Identify which cell holds the provided text, then report its (X, Y) central coordinate. 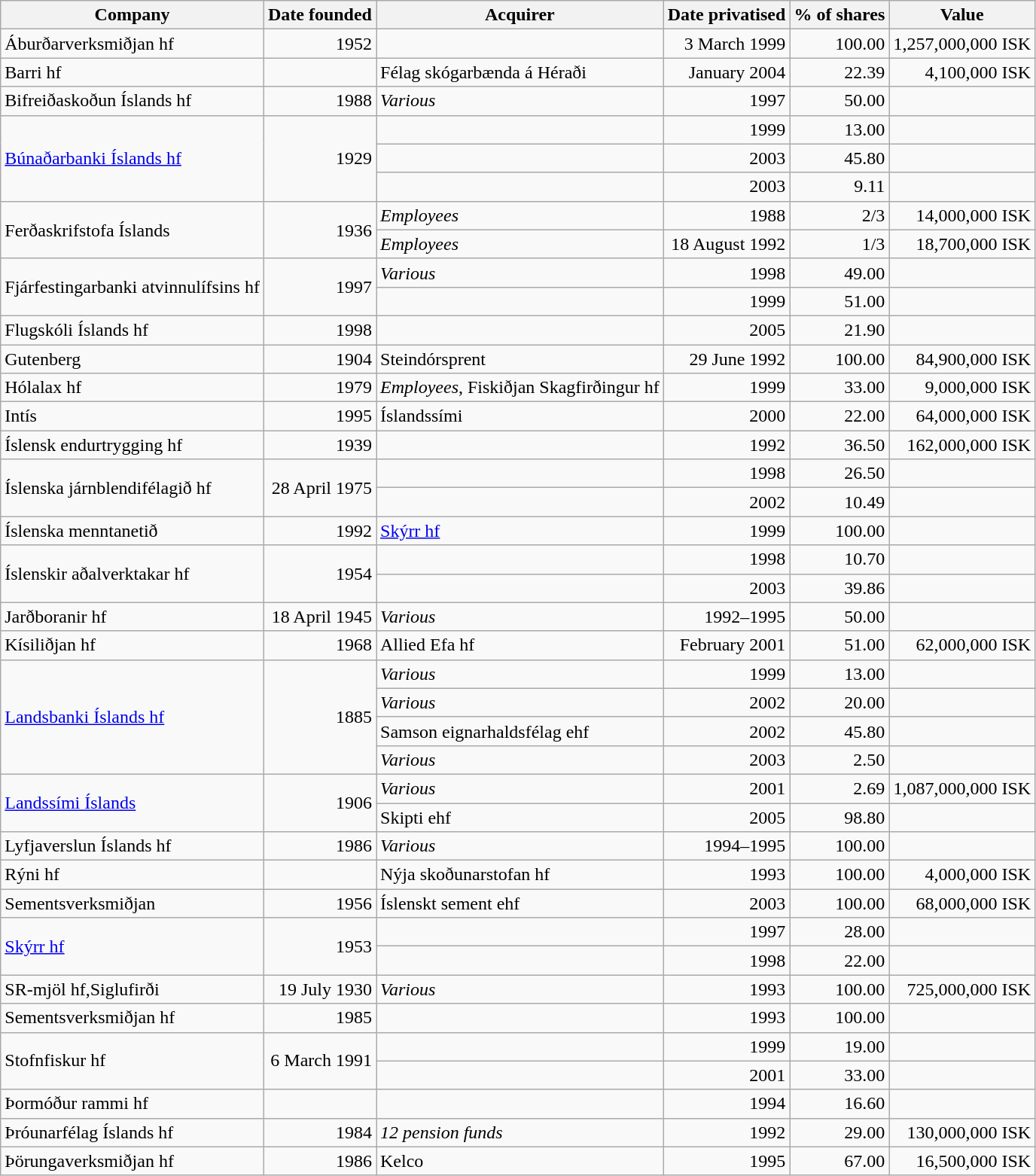
19.00 (839, 1047)
2.50 (839, 760)
28.00 (839, 932)
January 2004 (727, 72)
Þróunarfélag Íslands hf (133, 1132)
98.80 (839, 817)
Íslenskt sement ehf (520, 903)
4,000,000 ISK (962, 875)
12 pension funds (520, 1132)
Intís (133, 416)
Hólalax hf (133, 388)
Date founded (319, 15)
1/3 (839, 244)
Landssími Íslands (133, 803)
Þörungaverksmiðjan hf (133, 1161)
29.00 (839, 1132)
84,900,000 ISK (962, 359)
1968 (319, 645)
9.11 (839, 187)
1,087,000,000 ISK (962, 788)
10.70 (839, 559)
Áburðarverksmiðjan hf (133, 44)
Íslandssími (520, 416)
Sementsverksmiðjan (133, 903)
SR-mjöl hf,Siglufirði (133, 989)
4,100,000 ISK (962, 72)
Barri hf (133, 72)
1994 (727, 1104)
Þormóður rammi hf (133, 1104)
Flugskóli Íslands hf (133, 330)
18 April 1945 (319, 617)
20.00 (839, 702)
Lyfjaverslun Íslands hf (133, 846)
Allied Efa hf (520, 645)
2/3 (839, 215)
1906 (319, 803)
1953 (319, 946)
67.00 (839, 1161)
19 July 1930 (319, 989)
Value (962, 15)
1994–1995 (727, 846)
2000 (727, 416)
18,700,000 ISK (962, 244)
18 August 1992 (727, 244)
26.50 (839, 474)
Íslenska menntanetið (133, 531)
Jarðboranir hf (133, 617)
Ferðaskrifstofa Íslands (133, 230)
29 June 1992 (727, 359)
39.86 (839, 588)
1992–1995 (727, 617)
Landsbanki Íslands hf (133, 717)
Samson eignarhaldsfélag ehf (520, 731)
130,000,000 ISK (962, 1132)
Sementsverksmiðjan hf (133, 1018)
62,000,000 ISK (962, 645)
1979 (319, 388)
21.90 (839, 330)
Steindórsprent (520, 359)
Skipti ehf (520, 817)
10.49 (839, 502)
1956 (319, 903)
49.00 (839, 273)
Bifreiðaskoðun Íslands hf (133, 101)
68,000,000 ISK (962, 903)
1985 (319, 1018)
725,000,000 ISK (962, 989)
64,000,000 ISK (962, 416)
28 April 1975 (319, 488)
1952 (319, 44)
Kísiliðjan hf (133, 645)
1885 (319, 717)
1904 (319, 359)
14,000,000 ISK (962, 215)
1,257,000,000 ISK (962, 44)
Company (133, 15)
16,500,000 ISK (962, 1161)
Íslensk endurtrygging hf (133, 445)
Gutenberg (133, 359)
Employees, Fiskiðjan Skagfirðingur hf (520, 388)
Íslenska járnblendifélagið hf (133, 488)
Íslenskir aðalverktakar hf (133, 574)
1939 (319, 445)
Rýni hf (133, 875)
February 2001 (727, 645)
Félag skógarbænda á Héraði (520, 72)
3 March 1999 (727, 44)
Date privatised (727, 15)
Fjárfestingarbanki atvinnulífsins hf (133, 287)
Búnaðarbanki Íslands hf (133, 158)
Stofnfiskur hf (133, 1061)
6 March 1991 (319, 1061)
1936 (319, 230)
16.60 (839, 1104)
36.50 (839, 445)
2.69 (839, 788)
162,000,000 ISK (962, 445)
Kelco (520, 1161)
% of shares (839, 15)
Acquirer (520, 15)
1954 (319, 574)
Nýja skoðunarstofan hf (520, 875)
1984 (319, 1132)
9,000,000 ISK (962, 388)
1929 (319, 158)
22.39 (839, 72)
